Return [x, y] of the center of cell containing provided text 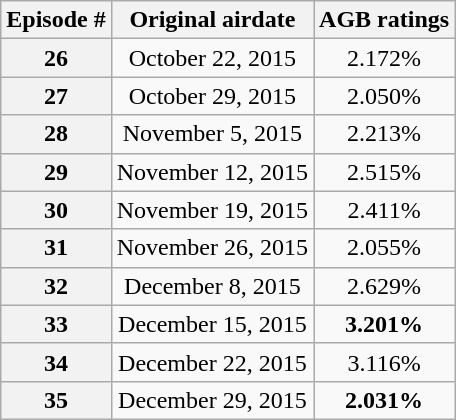
Episode # [56, 20]
December 15, 2015 [212, 324]
35 [56, 400]
December 29, 2015 [212, 400]
31 [56, 248]
3.201% [384, 324]
October 22, 2015 [212, 58]
October 29, 2015 [212, 96]
2.213% [384, 134]
December 8, 2015 [212, 286]
November 26, 2015 [212, 248]
26 [56, 58]
December 22, 2015 [212, 362]
2.629% [384, 286]
29 [56, 172]
27 [56, 96]
34 [56, 362]
2.031% [384, 400]
33 [56, 324]
32 [56, 286]
2.055% [384, 248]
November 19, 2015 [212, 210]
3.116% [384, 362]
Original airdate [212, 20]
November 5, 2015 [212, 134]
2.050% [384, 96]
2.515% [384, 172]
November 12, 2015 [212, 172]
2.411% [384, 210]
30 [56, 210]
AGB ratings [384, 20]
2.172% [384, 58]
28 [56, 134]
